Pinpoint the cell where the given text exists, returning its (x, y) midpoint coordinate. 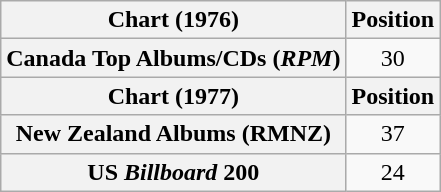
37 (393, 134)
24 (393, 172)
Chart (1977) (174, 96)
New Zealand Albums (RMNZ) (174, 134)
Chart (1976) (174, 20)
Canada Top Albums/CDs (RPM) (174, 58)
US Billboard 200 (174, 172)
30 (393, 58)
